Extract the [X, Y] coordinate from the center of the cell holding the provided text.  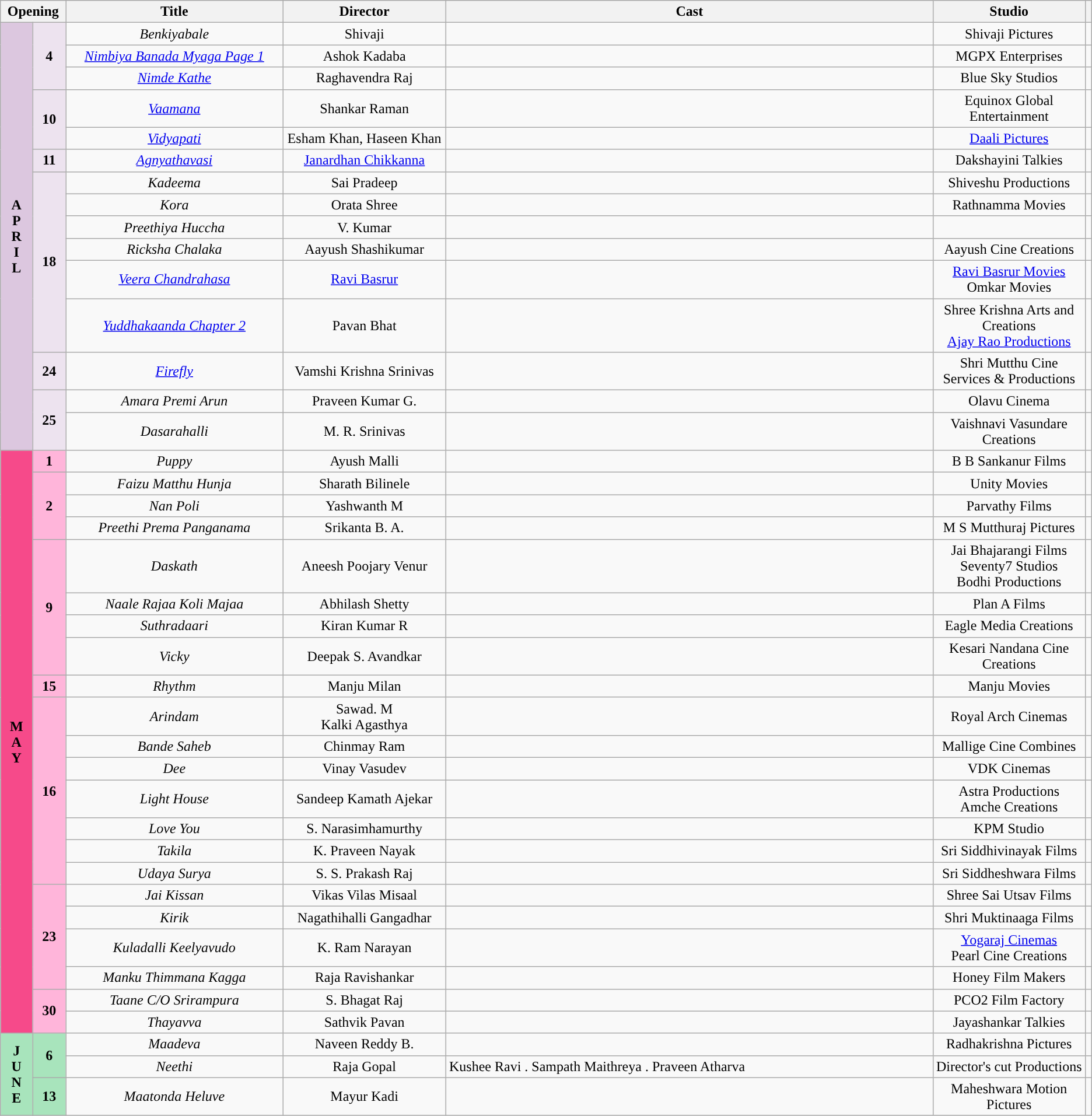
Raghavendra Raj [365, 78]
Yashwanth M [365, 506]
Vinay Vasudev [365, 768]
Shivaji Pictures [1009, 34]
Maatonda Heluve [174, 1097]
Unity Movies [1009, 484]
Neethi [174, 1066]
Shivaji [365, 34]
Jai Bhajarangi Films Seventy7 Studios Bodhi Productions [1009, 566]
Sri Siddhivinayak Films [1009, 851]
S. Narasimhamurthy [365, 829]
1 [49, 461]
2 [49, 506]
Cast [689, 12]
Orata Shree [365, 205]
Ravi Basrur Movies Omkar Movies [1009, 279]
Director's cut Productions [1009, 1066]
Light House [174, 798]
Parvathy Films [1009, 506]
Daskath [174, 566]
Mayur Kadi [365, 1097]
Aayush Cine Creations [1009, 249]
Kiran Kumar R [365, 626]
Kuladalli Keelyavudo [174, 947]
Sai Pradeep [365, 183]
Ayush Malli [365, 461]
Agnyathavasi [174, 160]
Olavu Cinema [1009, 401]
Rhythm [174, 686]
23 [49, 937]
Vaamana [174, 109]
S. Bhagat Raj [365, 1000]
Ashok Kadaba [365, 56]
Nimbiya Banada Myaga Page 1 [174, 56]
Dasarahalli [174, 432]
18 [49, 261]
Shree Sai Utsav Films [1009, 895]
Vicky [174, 656]
Manju Milan [365, 686]
Sawad. M Kalki Agasthya [365, 716]
Director [365, 12]
Naale Rajaa Koli Majaa [174, 604]
M. R. Srinivas [365, 432]
V. Kumar [365, 227]
Naveen Reddy B. [365, 1044]
Astra Productions Amche Creations [1009, 798]
Sandeep Kamath Ajekar [365, 798]
Kadeema [174, 183]
Vamshi Krishna Srinivas [365, 371]
Ravi Basrur [365, 279]
MAY [16, 742]
Shri Muktinaaga Films [1009, 918]
Daali Pictures [1009, 138]
M S Mutthuraj Pictures [1009, 528]
Vidyapati [174, 138]
Bande Saheb [174, 746]
Esham Khan, Haseen Khan [365, 138]
6 [49, 1055]
Taane C/O Srirampura [174, 1000]
Studio [1009, 12]
Chinmay Ram [365, 746]
Aneesh Poojary Venur [365, 566]
30 [49, 1011]
Manju Movies [1009, 686]
Shri Mutthu Cine Services & Productions [1009, 371]
K. Praveen Nayak [365, 851]
Plan A Films [1009, 604]
Shiveshu Productions [1009, 183]
Opening [33, 12]
Nimde Kathe [174, 78]
Kirik [174, 918]
Yogaraj Cinemas Pearl Cine Creations [1009, 947]
Pavan Bhat [365, 326]
Preethi Prema Panganama [174, 528]
11 [49, 160]
Kora [174, 205]
Deepak S. Avandkar [365, 656]
Love You [174, 829]
Sri Siddheshwara Films [1009, 873]
Title [174, 12]
Shree Krishna Arts and Creations Ajay Rao Productions [1009, 326]
Preethiya Huccha [174, 227]
Kushee Ravi . Sampath Maithreya . Praveen Atharva [689, 1066]
Abhilash Shetty [365, 604]
Vikas Vilas Misaal [365, 895]
Raja Ravishankar [365, 978]
Janardhan Chikkanna [365, 160]
10 [49, 119]
Jai Kissan [174, 895]
Takila [174, 851]
Equinox Global Entertainment [1009, 109]
25 [49, 420]
K. Ram Narayan [365, 947]
Eagle Media Creations [1009, 626]
Jayashankar Talkies [1009, 1022]
Firefly [174, 371]
Dakshayini Talkies [1009, 160]
Raja Gopal [365, 1066]
Benkiyabale [174, 34]
S. S. Prakash Raj [365, 873]
Rathnamma Movies [1009, 205]
KPM Studio [1009, 829]
Dee [174, 768]
Nan Poli [174, 506]
Praveen Kumar G. [365, 401]
Suthradaari [174, 626]
Maadeva [174, 1044]
4 [49, 56]
MGPX Enterprises [1009, 56]
Puppy [174, 461]
Royal Arch Cinemas [1009, 716]
Udaya Surya [174, 873]
Arindam [174, 716]
Honey Film Makers [1009, 978]
Veera Chandrahasa [174, 279]
Vaishnavi Vasundare Creations [1009, 432]
9 [49, 607]
Kesari Nandana Cine Creations [1009, 656]
Faizu Matthu Hunja [174, 484]
B B Sankanur Films [1009, 461]
15 [49, 686]
Mallige Cine Combines [1009, 746]
16 [49, 790]
Manku Thimmana Kagga [174, 978]
JUNE [16, 1075]
Sathvik Pavan [365, 1022]
Srikanta B. A. [365, 528]
Yuddhakaanda Chapter 2 [174, 326]
PCO2 Film Factory [1009, 1000]
Sharath Bilinele [365, 484]
Aayush Shashikumar [365, 249]
13 [49, 1097]
Blue Sky Studios [1009, 78]
Shankar Raman [365, 109]
VDK Cinemas [1009, 768]
Maheshwara Motion Pictures [1009, 1097]
Amara Premi Arun [174, 401]
Nagathihalli Gangadhar [365, 918]
24 [49, 371]
Radhakrishna Pictures [1009, 1044]
Ricksha Chalaka [174, 249]
APRIL [16, 237]
Thayavva [174, 1022]
